Search for the cell housing the specified text and yield its (x, y) center coordinate. 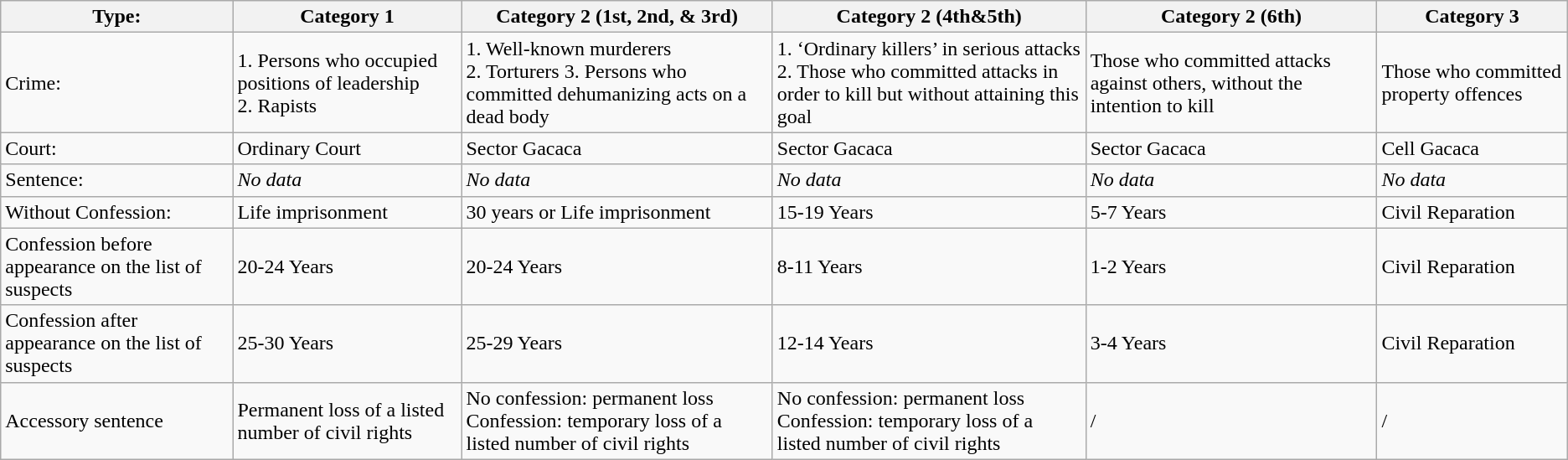
1-2 Years (1231, 266)
Life imprisonment (347, 212)
25-30 Years (347, 344)
Category 2 (4th&5th) (929, 17)
Category 2 (6th) (1231, 17)
Those who committed property offences (1473, 82)
Confession before appearance on the list of suspects (117, 266)
Those who committed attacks against others, without the intention to kill (1231, 82)
Category 2 (1st, 2nd, & 3rd) (616, 17)
1. Persons who occupied positions of leadership2. Rapists (347, 82)
Accessory sentence (117, 421)
Crime: (117, 82)
Sentence: (117, 180)
30 years or Life imprisonment (616, 212)
12-14 Years (929, 344)
5-7 Years (1231, 212)
15-19 Years (929, 212)
Cell Gacaca (1473, 148)
Confession after appearance on the list of suspects (117, 344)
Category 3 (1473, 17)
8-11 Years (929, 266)
1. ‘Ordinary killers’ in serious attacks2. Those who committed attacks in order to kill but without attaining this goal (929, 82)
Without Confession: (117, 212)
3-4 Years (1231, 344)
Ordinary Court (347, 148)
Category 1 (347, 17)
Type: (117, 17)
25-29 Years (616, 344)
Permanent loss of a listed number of civil rights (347, 421)
Court: (117, 148)
1. Well-known murderers2. Torturers 3. Persons who committed dehumanizing acts on a dead body (616, 82)
